Extract the [X, Y] coordinate from the center of the cell holding the provided text.  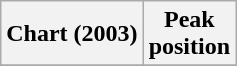
Peak position [189, 34]
Chart (2003) [72, 34]
